Return the [X, Y] coordinate for the center point of the cell that contains the specified text.  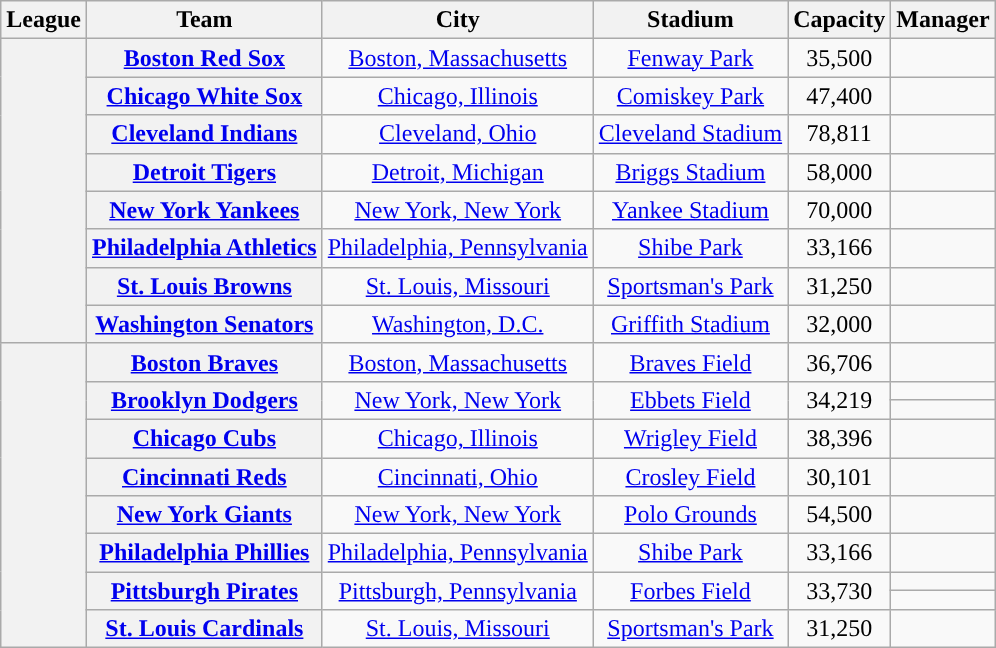
Cleveland Indians [204, 134]
35,500 [840, 58]
33,730 [840, 591]
58,000 [840, 172]
Chicago White Sox [204, 96]
70,000 [840, 210]
Forbes Field [690, 591]
City [458, 20]
Cincinnati, Ohio [458, 477]
Boston Red Sox [204, 58]
Brooklyn Dodgers [204, 400]
Ebbets Field [690, 400]
Cincinnati Reds [204, 477]
Chicago Cubs [204, 438]
Stadium [690, 20]
Briggs Stadium [690, 172]
Wrigley Field [690, 438]
Comiskey Park [690, 96]
47,400 [840, 96]
38,396 [840, 438]
Pittsburgh, Pennsylvania [458, 591]
Braves Field [690, 362]
Pittsburgh Pirates [204, 591]
Philadelphia Phillies [204, 553]
St. Louis Browns [204, 286]
30,101 [840, 477]
78,811 [840, 134]
Capacity [840, 20]
Griffith Stadium [690, 324]
Yankee Stadium [690, 210]
Team [204, 20]
34,219 [840, 400]
Washington, D.C. [458, 324]
32,000 [840, 324]
St. Louis Cardinals [204, 629]
Washington Senators [204, 324]
Cleveland, Ohio [458, 134]
Philadelphia Athletics [204, 248]
Detroit Tigers [204, 172]
League [44, 20]
Polo Grounds [690, 515]
Manager [943, 20]
Crosley Field [690, 477]
Boston Braves [204, 362]
New York Yankees [204, 210]
Fenway Park [690, 58]
Detroit, Michigan [458, 172]
Cleveland Stadium [690, 134]
36,706 [840, 362]
New York Giants [204, 515]
54,500 [840, 515]
